Search for the cell housing the specified text and yield its [x, y] center coordinate. 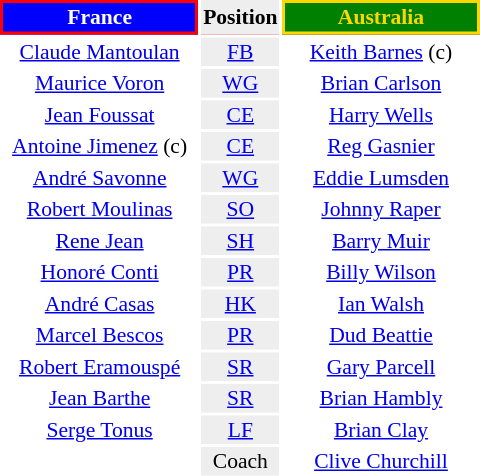
Serge Tonus [100, 430]
Eddie Lumsden [381, 178]
Antoine Jimenez (c) [100, 146]
Position [240, 17]
Johnny Raper [381, 209]
Robert Eramouspé [100, 366]
Billy Wilson [381, 272]
Jean Barthe [100, 398]
SO [240, 209]
Claude Mantoulan [100, 52]
Reg Gasnier [381, 146]
FB [240, 52]
Coach [240, 461]
France [100, 17]
Ian Walsh [381, 304]
Clive Churchill [381, 461]
Rene Jean [100, 240]
Maurice Voron [100, 83]
Brian Clay [381, 430]
Dud Beattie [381, 335]
André Casas [100, 304]
Harry Wells [381, 114]
Jean Foussat [100, 114]
Gary Parcell [381, 366]
André Savonne [100, 178]
LF [240, 430]
Australia [381, 17]
Barry Muir [381, 240]
Honoré Conti [100, 272]
HK [240, 304]
Robert Moulinas [100, 209]
Brian Hambly [381, 398]
SH [240, 240]
Marcel Bescos [100, 335]
Brian Carlson [381, 83]
Keith Barnes (c) [381, 52]
